From the cell containing the given text, extract its center point as [X, Y] coordinate. 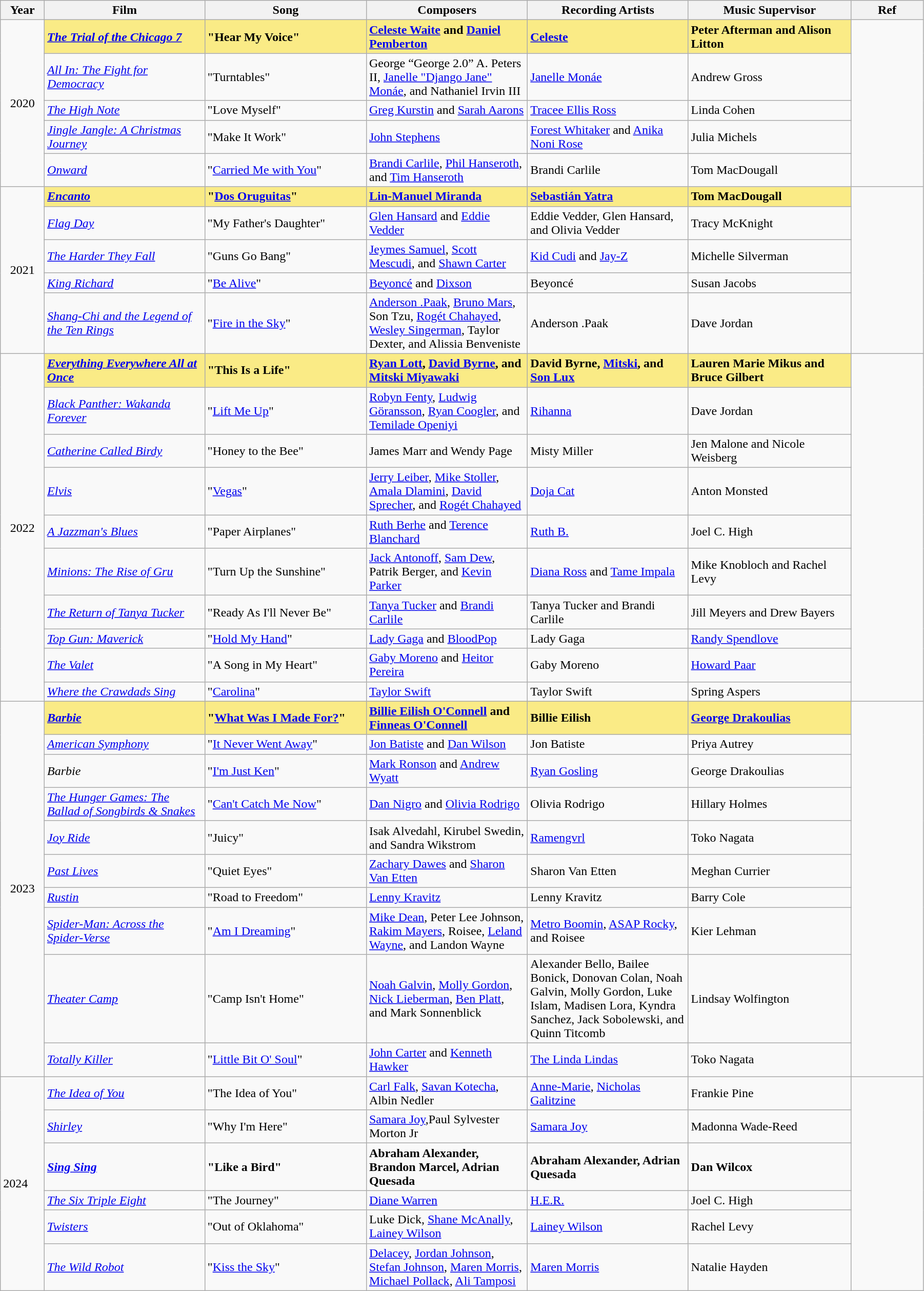
2020 [23, 104]
Encanto [125, 196]
Lindsay Wolfington [769, 999]
"Love Myself" [285, 110]
"Am I Dreaming" [285, 930]
Julia Michels [769, 136]
Lady Gaga and BloodPop [447, 639]
Ryan Gosling [608, 770]
The Hunger Games: The Ballad of Songbirds & Snakes [125, 804]
Ref [887, 10]
"Camp Isn't Home" [285, 999]
Anderson .Paak [608, 323]
Onward [125, 170]
Kid Cudi and Jay-Z [608, 256]
Abraham Alexander, Brandon Marcel, Adrian Quesada [447, 1167]
Mike Dean, Peter Lee Johnson, Rakim Mayers, Roisee, Leland Wayne, and Landon Wayne [447, 930]
Billie Eilish O'Connell and Finneas O'Connell [447, 718]
Doja Cat [608, 491]
"My Father's Daughter" [285, 223]
Frankie Pine [769, 1094]
Year [23, 10]
Meghan Currier [769, 871]
Brandi Carlile, Phil Hanseroth, and Tim Hanseroth [447, 170]
The Trial of the Chicago 7 [125, 37]
2022 [23, 527]
"Fire in the Sky" [285, 323]
"Hear My Voice" [285, 37]
Ryan Lott, David Byrne, and Mitski Miyawaki [447, 370]
Past Lives [125, 871]
Where the Crawdads Sing [125, 691]
Billie Eilish [608, 718]
"Dos Oruguitas" [285, 196]
Misty Miller [608, 451]
Olivia Rodrigo [608, 804]
"Quiet Eyes" [285, 871]
Sebastián Yatra [608, 196]
Brandi Carlile [608, 170]
Tracy McKnight [769, 223]
"It Never Went Away" [285, 744]
"What Was I Made For?" [285, 718]
Luke Dick, Shane McAnally, Lainey Wilson [447, 1227]
Delacey, Jordan Johnson, Stefan Johnson, Maren Morris, Michael Pollack, Ali Tamposi [447, 1267]
"Vegas" [285, 491]
Kier Lehman [769, 930]
"Can't Catch Me Now" [285, 804]
Celeste Waite and Daniel Pemberton [447, 37]
Tracee Ellis Ross [608, 110]
Song [285, 10]
"Little Bit O' Soul" [285, 1060]
H.E.R. [608, 1200]
Mike Knobloch and Rachel Levy [769, 572]
"The Journey" [285, 1200]
"Lift Me Up" [285, 410]
Howard Paar [769, 665]
Twisters [125, 1227]
Natalie Hayden [769, 1267]
Glen Hansard and Eddie Vedder [447, 223]
Greg Kurstin and Sarah Aarons [447, 110]
"I'm Just Ken" [285, 770]
Abraham Alexander, Adrian Quesada [608, 1167]
Jack Antonoff, Sam Dew, Patrik Berger, and Kevin Parker [447, 572]
Anton Monsted [769, 491]
"Hold My Hand" [285, 639]
Ruth B. [608, 531]
Black Panther: Wakanda Forever [125, 410]
Noah Galvin, Molly Gordon, Nick Lieberman, Ben Platt, and Mark Sonnenblick [447, 999]
The Wild Robot [125, 1267]
Jerry Leiber, Mike Stoller, Amala Dlamini, David Sprecher, and Rogét Chahayed [447, 491]
Michelle Silverman [769, 256]
2021 [23, 270]
Catherine Called Birdy [125, 451]
Metro Boomin, ASAP Rocky, and Roisee [608, 930]
"Ready As I'll Never Be" [285, 612]
Madonna Wade-Reed [769, 1126]
Janelle Monáe [608, 77]
Beyoncé and Dixson [447, 283]
Andrew Gross [769, 77]
Sing Sing [125, 1167]
John Carter and Kenneth Hawker [447, 1060]
Diana Ross and Tame Impala [608, 572]
Diane Warren [447, 1200]
Celeste [608, 37]
Ruth Berhe and Terence Blanchard [447, 531]
The Valet [125, 665]
Music Supervisor [769, 10]
Jingle Jangle: A Christmas Journey [125, 136]
Recording Artists [608, 10]
"Turntables" [285, 77]
The Idea of You [125, 1094]
"A Song in My Heart" [285, 665]
Spider-Man: Across the Spider-Verse [125, 930]
"Paper Airplanes" [285, 531]
Isak Alvedahl, Kirubel Swedin, and Sandra Wikstrom [447, 837]
Sharon Van Etten [608, 871]
Jon Batiste and Dan Wilson [447, 744]
Samara Joy [608, 1126]
Lauren Marie Mikus and Bruce Gilbert [769, 370]
Shang-Chi and the Legend of the Ten Rings [125, 323]
The High Note [125, 110]
Theater Camp [125, 999]
Anderson .Paak, Bruno Mars, Son Tzu, Rogét Chahayed, Wesley Singerman, Taylor Dexter, and Alissia Benveniste [447, 323]
Composers [447, 10]
Elvis [125, 491]
"Juicy" [285, 837]
King Richard [125, 283]
The Linda Lindas [608, 1060]
"This Is a Life" [285, 370]
Randy Spendlove [769, 639]
Barry Cole [769, 897]
Susan Jacobs [769, 283]
2023 [23, 889]
"Out of Oklahoma" [285, 1227]
Everything Everywhere All at Once [125, 370]
James Marr and Wendy Page [447, 451]
Gaby Moreno [608, 665]
"Be Alive" [285, 283]
Rihanna [608, 410]
Hillary Holmes [769, 804]
"Why I'm Here" [285, 1126]
Gaby Moreno and Heitor Pereira [447, 665]
Linda Cohen [769, 110]
The Six Triple Eight [125, 1200]
Anne-Marie, Nicholas Galitzine [608, 1094]
Mark Ronson and Andrew Wyatt [447, 770]
"Carried Me with You" [285, 170]
Beyoncé [608, 283]
The Return of Tanya Tucker [125, 612]
"Kiss the Sky" [285, 1267]
Jill Meyers and Drew Bayers [769, 612]
Jen Malone and Nicole Weisberg [769, 451]
Dan Wilcox [769, 1167]
"Like a Bird" [285, 1167]
Lin-Manuel Miranda [447, 196]
Zachary Dawes and Sharon Van Etten [447, 871]
"Turn Up the Sunshine" [285, 572]
"Honey to the Bee" [285, 451]
"Make It Work" [285, 136]
Flag Day [125, 223]
Rustin [125, 897]
"Carolina" [285, 691]
David Byrne, Mitski, and Son Lux [608, 370]
George “George 2.0” A. Peters II, Janelle "Django Jane" Monáe, and Nathaniel Irvin III [447, 77]
2024 [23, 1184]
Jeymes Samuel, Scott Mescudi, and Shawn Carter [447, 256]
Eddie Vedder, Glen Hansard, and Olivia Vedder [608, 223]
Samara Joy,Paul Sylvester Morton Jr [447, 1126]
Rachel Levy [769, 1227]
Peter Afterman and Alison Litton [769, 37]
American Symphony [125, 744]
John Stephens [447, 136]
Maren Morris [608, 1267]
The Harder They Fall [125, 256]
Priya Autrey [769, 744]
"Road to Freedom" [285, 897]
Spring Aspers [769, 691]
Shirley [125, 1126]
Top Gun: Maverick [125, 639]
Film [125, 10]
Jon Batiste [608, 744]
Robyn Fenty, Ludwig Göransson, Ryan Coogler, and Temilade Openiyi [447, 410]
Dan Nigro and Olivia Rodrigo [447, 804]
Ramengvrl [608, 837]
Forest Whitaker and Anika Noni Rose [608, 136]
A Jazzman's Blues [125, 531]
"The Idea of You" [285, 1094]
Carl Falk, Savan Kotecha, Albin Nedler [447, 1094]
Joy Ride [125, 837]
All In: The Fight for Democracy [125, 77]
Lainey Wilson [608, 1227]
Totally Killer [125, 1060]
"Guns Go Bang" [285, 256]
Minions: The Rise of Gru [125, 572]
Lady Gaga [608, 639]
